For the text-containing cell, return its midpoint in [x, y] coordinate format. 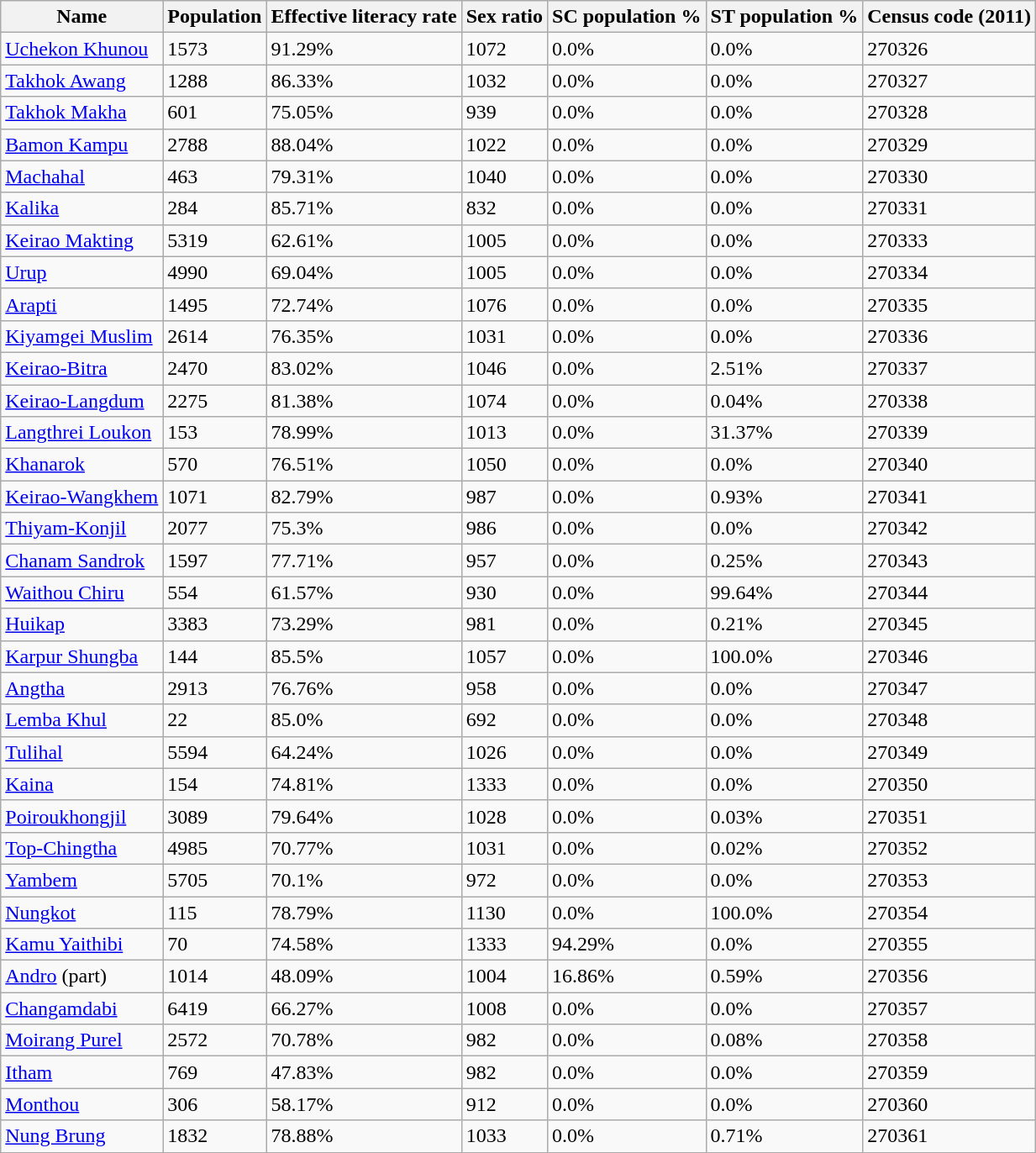
70.77% [364, 848]
94.29% [627, 945]
Andro (part) [82, 977]
85.0% [364, 720]
Top-Chingtha [82, 848]
0.08% [785, 1040]
957 [504, 561]
270349 [949, 752]
270326 [949, 49]
1072 [504, 49]
81.38% [364, 401]
270330 [949, 176]
692 [504, 720]
270329 [949, 145]
22 [215, 720]
832 [504, 208]
61.57% [364, 592]
270339 [949, 433]
270357 [949, 1008]
270334 [949, 272]
939 [504, 113]
1288 [215, 81]
154 [215, 784]
463 [215, 176]
1573 [215, 49]
74.81% [364, 784]
0.71% [785, 1136]
270348 [949, 720]
79.64% [364, 816]
2913 [215, 688]
73.29% [364, 624]
2572 [215, 1040]
Kamu Yaithibi [82, 945]
0.93% [785, 497]
Keirao-Bitra [82, 368]
77.71% [364, 561]
1022 [504, 145]
70.78% [364, 1040]
270331 [949, 208]
270347 [949, 688]
75.05% [364, 113]
1032 [504, 81]
78.99% [364, 433]
58.17% [364, 1104]
270352 [949, 848]
1033 [504, 1136]
1008 [504, 1008]
270358 [949, 1040]
2077 [215, 529]
99.64% [785, 592]
Langthrei Loukon [82, 433]
85.5% [364, 656]
5319 [215, 240]
270337 [949, 368]
144 [215, 656]
2470 [215, 368]
Keirao-Wangkhem [82, 497]
78.79% [364, 912]
270355 [949, 945]
Karpur Shungba [82, 656]
76.51% [364, 465]
270353 [949, 880]
Khanarok [82, 465]
2614 [215, 336]
270345 [949, 624]
86.33% [364, 81]
570 [215, 465]
Uchekon Khunou [82, 49]
270351 [949, 816]
270343 [949, 561]
1013 [504, 433]
16.86% [627, 977]
Nung Brung [82, 1136]
88.04% [364, 145]
83.02% [364, 368]
270335 [949, 304]
284 [215, 208]
270340 [949, 465]
270354 [949, 912]
74.58% [364, 945]
76.76% [364, 688]
1040 [504, 176]
270356 [949, 977]
0.02% [785, 848]
769 [215, 1072]
270341 [949, 497]
0.59% [785, 977]
Tulihal [82, 752]
270333 [949, 240]
64.24% [364, 752]
3089 [215, 816]
981 [504, 624]
270350 [949, 784]
Monthou [82, 1104]
1832 [215, 1136]
Kaina [82, 784]
958 [504, 688]
0.03% [785, 816]
1071 [215, 497]
70.1% [364, 880]
5594 [215, 752]
Takhok Awang [82, 81]
Itham [82, 1072]
930 [504, 592]
78.88% [364, 1136]
4985 [215, 848]
91.29% [364, 49]
Yambem [82, 880]
Changamdabi [82, 1008]
69.04% [364, 272]
1057 [504, 656]
Name [82, 17]
82.79% [364, 497]
270344 [949, 592]
1076 [504, 304]
270327 [949, 81]
1046 [504, 368]
Kiyamgei Muslim [82, 336]
79.31% [364, 176]
76.35% [364, 336]
4990 [215, 272]
72.74% [364, 304]
66.27% [364, 1008]
47.83% [364, 1072]
Moirang Purel [82, 1040]
601 [215, 113]
270342 [949, 529]
115 [215, 912]
270360 [949, 1104]
Angtha [82, 688]
0.04% [785, 401]
Arapti [82, 304]
1495 [215, 304]
Population [215, 17]
0.25% [785, 561]
2275 [215, 401]
1026 [504, 752]
Takhok Makha [82, 113]
270346 [949, 656]
Keirao Makting [82, 240]
Huikap [82, 624]
Keirao-Langdum [82, 401]
1004 [504, 977]
Bamon Kampu [82, 145]
5705 [215, 880]
270338 [949, 401]
SC population % [627, 17]
Nungkot [82, 912]
986 [504, 529]
Poiroukhongjil [82, 816]
Census code (2011) [949, 17]
Thiyam-Konjil [82, 529]
Urup [82, 272]
1050 [504, 465]
3383 [215, 624]
972 [504, 880]
912 [504, 1104]
Sex ratio [504, 17]
85.71% [364, 208]
1597 [215, 561]
1130 [504, 912]
1074 [504, 401]
306 [215, 1104]
Effective literacy rate [364, 17]
2788 [215, 145]
270328 [949, 113]
Chanam Sandrok [82, 561]
Kalika [82, 208]
270359 [949, 1072]
270336 [949, 336]
48.09% [364, 977]
Machahal [82, 176]
270361 [949, 1136]
2.51% [785, 368]
Waithou Chiru [82, 592]
554 [215, 592]
Lemba Khul [82, 720]
6419 [215, 1008]
31.37% [785, 433]
75.3% [364, 529]
1028 [504, 816]
62.61% [364, 240]
987 [504, 497]
0.21% [785, 624]
ST population % [785, 17]
1014 [215, 977]
70 [215, 945]
153 [215, 433]
